For the text-containing cell, return its midpoint in (x, y) coordinate format. 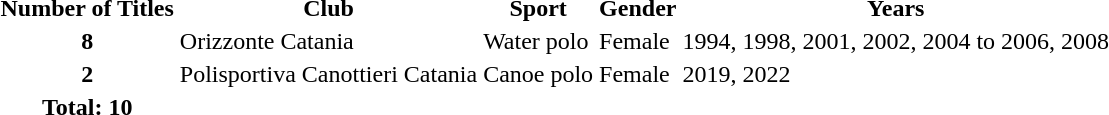
Polisportiva Canottieri Catania (328, 74)
Canoe polo (538, 74)
Water polo (538, 41)
Orizzonte Catania (328, 41)
